Return [X, Y] of the center of cell containing provided text 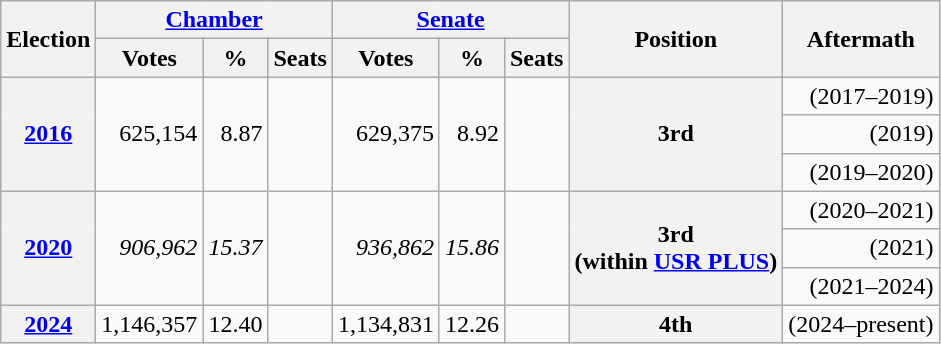
3rd [676, 134]
1,134,831 [386, 324]
936,862 [386, 248]
(2019–2020) [861, 172]
Election [48, 39]
15.37 [236, 248]
2016 [48, 134]
(2019) [861, 134]
2024 [48, 324]
(2020–2021) [861, 210]
8.87 [236, 134]
2020 [48, 248]
(2021–2024) [861, 286]
1,146,357 [150, 324]
(2021) [861, 248]
629,375 [386, 134]
4th [676, 324]
Position [676, 39]
(2024–present) [861, 324]
Aftermath [861, 39]
Senate [450, 20]
3rd (within USR PLUS) [676, 248]
Chamber [214, 20]
625,154 [150, 134]
12.40 [236, 324]
12.26 [472, 324]
8.92 [472, 134]
15.86 [472, 248]
906,962 [150, 248]
(2017–2019) [861, 96]
